For the text-containing cell, return its midpoint in [x, y] coordinate format. 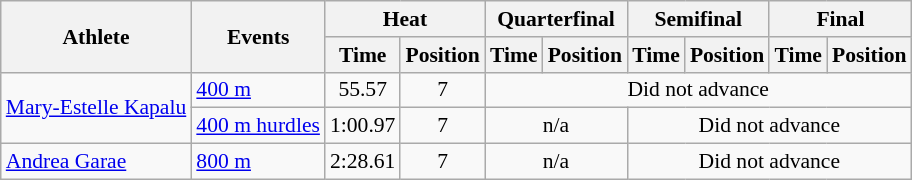
Heat [405, 19]
800 m [258, 162]
Andrea Garae [96, 162]
Athlete [96, 36]
Final [840, 19]
Quarterfinal [556, 19]
Mary-Estelle Kapalu [96, 108]
400 m hurdles [258, 126]
55.57 [362, 90]
400 m [258, 90]
1:00.97 [362, 126]
Semifinal [698, 19]
2:28.61 [362, 162]
Events [258, 36]
